Determine the (x, y) coordinate at the center of the cell enclosing the given text.  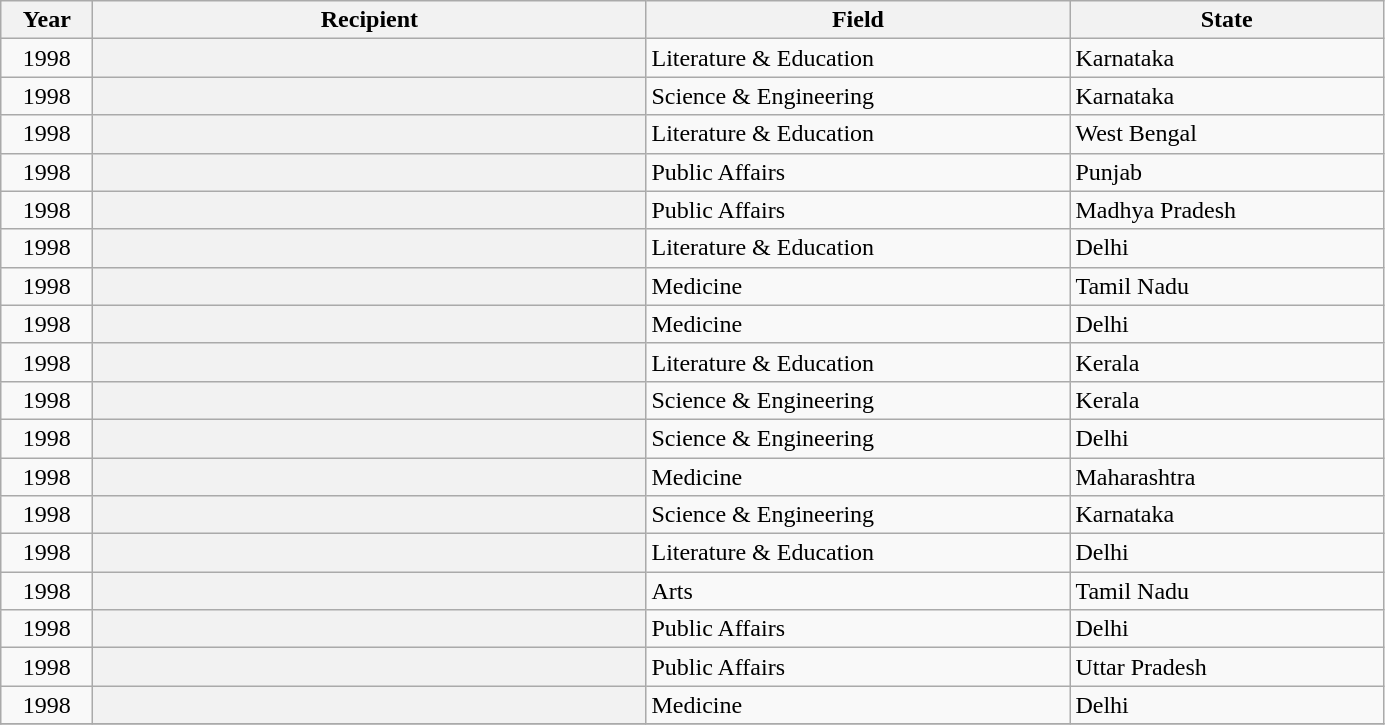
West Bengal (1226, 134)
Madhya Pradesh (1226, 210)
Punjab (1226, 172)
Field (858, 20)
Maharashtra (1226, 477)
Recipient (370, 20)
Year (47, 20)
Arts (858, 591)
State (1226, 20)
Uttar Pradesh (1226, 667)
